Capture the cell that displays the provided text and extract its [x, y] central coordinate. 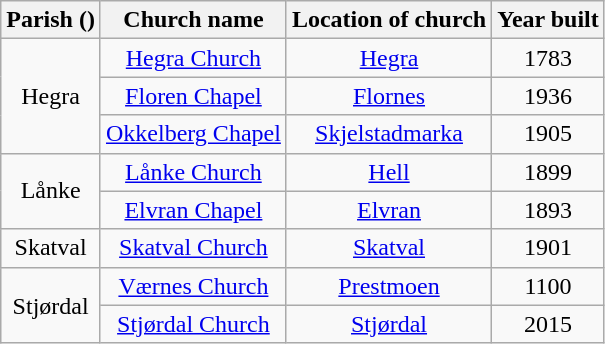
Year built [548, 20]
Prestmoen [388, 286]
1783 [548, 58]
Okkelberg Chapel [193, 134]
Lånke Church [193, 172]
Lånke [51, 191]
1899 [548, 172]
1893 [548, 210]
Skjelstadmarka [388, 134]
Location of church [388, 20]
Skatval Church [193, 248]
1936 [548, 96]
Hell [388, 172]
1905 [548, 134]
Parish () [51, 20]
1100 [548, 286]
Elvran Chapel [193, 210]
Floren Chapel [193, 96]
Church name [193, 20]
1901 [548, 248]
Flornes [388, 96]
2015 [548, 324]
Elvran [388, 210]
Hegra Church [193, 58]
Stjørdal Church [193, 324]
Værnes Church [193, 286]
